Identify which cell holds the provided text, then report its (x, y) central coordinate. 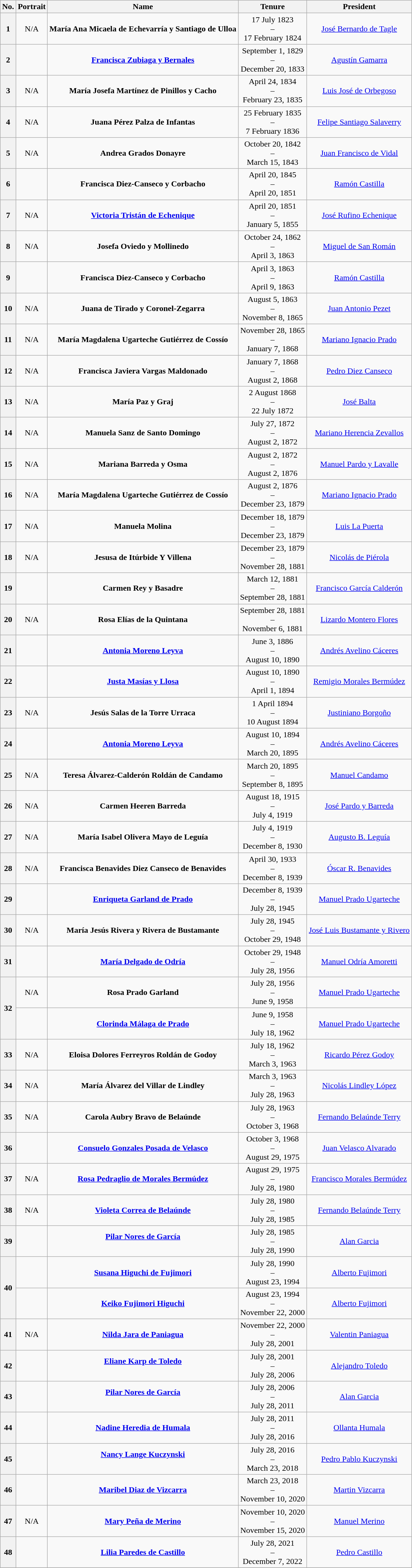
6 (8, 184)
October 24, 1862–April 3, 1863 (273, 246)
Alejandro Toledo (359, 1366)
Mariano Herencia Zevallos (359, 433)
July 28, 1963–October 3, 1968 (273, 1117)
Victoria Tristán de Echenique (143, 215)
July 28, 1980–July 28, 1985 (273, 1210)
July 28, 1990–August 23, 1994 (273, 1272)
Eliane Karp de Toledo (143, 1366)
Miguel de San Román (359, 246)
July 28, 1956–June 9, 1958 (273, 993)
8 (8, 246)
Francisca Zubiaga y Bernales (143, 60)
Maribel Diaz de Vizcarra (143, 1490)
April 20, 1845–April 20, 1851 (273, 184)
José Luis Bustamante y Rivero (359, 930)
7 (8, 215)
Juan Velasco Alvarado (359, 1148)
December 18, 1879–December 23, 1879 (273, 526)
María Álvarez del Villar de Lindley (143, 1086)
Mariana Barreda y Osma (143, 464)
Felipe Santiago Salaverry (359, 122)
July 4, 1919–December 8, 1930 (273, 837)
July 28, 2021–December 7, 2022 (273, 1552)
Justiniano Borgoño (359, 713)
32 (8, 1008)
José Pardo y Barreda (359, 806)
18 (8, 557)
25 (8, 775)
Manuel Candamo (359, 775)
44 (8, 1428)
June 3, 1886–August 10, 1890 (273, 650)
Clorinda Málaga de Prado (143, 1024)
Nancy Lange Kuczynski (143, 1459)
March 23, 2018–November 10, 2020 (273, 1490)
October 20, 1842–March 15, 1843 (273, 153)
Nicolás Lindley López (359, 1086)
July 28, 1985–July 28, 1990 (273, 1241)
41 (8, 1334)
August 10, 1890–April 1, 1894 (273, 682)
Pedro Diez Canseco (359, 371)
Nicolás de Piérola (359, 557)
Nilda Jara de Paniagua (143, 1334)
Carmen Rey y Basadre (143, 588)
Valentin Paniagua (359, 1334)
34 (8, 1086)
November 10, 2020–November 15, 2020 (273, 1521)
July 28, 2016–March 23, 2018 (273, 1459)
Susana Higuchi de Fujimori (143, 1272)
Remigio Morales Bermúdez (359, 682)
María Josefa Martínez de Pinillos y Cacho (143, 91)
Lilia Paredes de Castillo (143, 1552)
July 27, 1872–August 2, 1872 (273, 433)
No. (8, 7)
Andrea Grados Donayre (143, 153)
July 28, 2001–July 28, 2006 (273, 1366)
Josefa Oviedo y Mollinedo (143, 246)
March 12, 1881–September 28, 1881 (273, 588)
2 (8, 60)
Nadine Heredia de Humala (143, 1428)
Jesús Salas de la Torre Urraca (143, 713)
August 5, 1863–November 8, 1865 (273, 308)
September 28, 1881–November 6, 1881 (273, 619)
Óscar R. Benavides (359, 868)
María Jesús Rivera y Rivera de Bustamante (143, 930)
Pedro Castillo (359, 1552)
13 (8, 402)
20 (8, 619)
16 (8, 495)
April 3, 1863–April 9, 1863 (273, 277)
43 (8, 1397)
Rosa Elías de la Quintana (143, 619)
José Rufino Echenique (359, 215)
12 (8, 371)
42 (8, 1366)
August 2, 1876–December 23, 1879 (273, 495)
10 (8, 308)
1 (8, 29)
Manuel Odría Amoretti (359, 961)
Mary Peña de Merino (143, 1521)
26 (8, 806)
August 2, 1872–August 2, 1876 (273, 464)
María Delgado de Odría (143, 961)
Luis La Puerta (359, 526)
Pedro Pablo Kuczynski (359, 1459)
March 3, 1963–July 28, 1963 (273, 1086)
29 (8, 899)
January 7, 1868–August 2, 1868 (273, 371)
April 30, 1933–December 8, 1939 (273, 868)
Francisca Benavides Diez Canseco de Benavides (143, 868)
December 23, 1879–November 28, 1881 (273, 557)
Augusto B. Leguía (359, 837)
Portrait (32, 7)
November 22, 2000–July 28, 2001 (273, 1334)
July 28, 2011–July 28, 2016 (273, 1428)
11 (8, 339)
15 (8, 464)
Enriqueta Garland de Prado (143, 899)
47 (8, 1521)
39 (8, 1241)
46 (8, 1490)
December 8, 1939–July 28, 1945 (273, 899)
June 9, 1958–July 18, 1962 (273, 1024)
17 (8, 526)
23 (8, 713)
July 28, 2006–July 28, 2011 (273, 1397)
22 (8, 682)
Manuela Sanz de Santo Domingo (143, 433)
27 (8, 837)
19 (8, 588)
37 (8, 1179)
24 (8, 744)
Francisco Morales Bermúdez (359, 1179)
3 (8, 91)
Name (143, 7)
4 (8, 122)
Justa Masías y Llosa (143, 682)
21 (8, 650)
Manuel Pardo y Lavalle (359, 464)
August 18, 1915–July 4, 1919 (273, 806)
31 (8, 961)
25 February 1835–7 February 1836 (273, 122)
July 18, 1962–March 3, 1963 (273, 1055)
November 28, 1865–January 7, 1868 (273, 339)
José Balta (359, 402)
Jesusa de Itúrbide Y Villena (143, 557)
14 (8, 433)
Luis José de Orbegoso (359, 91)
August 23, 1994–November 22, 2000 (273, 1303)
September 1, 1829–December 20, 1833 (273, 60)
Francisca Javiera Vargas Maldonado (143, 371)
María Ana Micaela de Echevarría y Santiago de Ulloa (143, 29)
Francisco García Calderón (359, 588)
María Isabel Olivera Mayo de Leguía (143, 837)
38 (8, 1210)
Carmen Heeren Barreda (143, 806)
Juan Francisco de Vidal (359, 153)
9 (8, 277)
5 (8, 153)
José Bernardo de Tagle (359, 29)
Lizardo Montero Flores (359, 619)
36 (8, 1148)
Martin Vizcarra (359, 1490)
July 28, 1945–October 29, 1948 (273, 930)
Juana Pérez Palza de Infantas (143, 122)
Consuelo Gonzales Posada de Velasco (143, 1148)
Juana de Tirado y Coronel-Zegarra (143, 308)
María Paz y Graj (143, 402)
17 July 1823–17 February 1824 (273, 29)
Agustín Gamarra (359, 60)
October 3, 1968–August 29, 1975 (273, 1148)
45 (8, 1459)
August 10, 1894–March 20, 1895 (273, 744)
48 (8, 1552)
President (359, 7)
Manuela Molina (143, 526)
Keiko Fujimori Higuchi (143, 1303)
30 (8, 930)
Tenure (273, 7)
Rosa Prado Garland (143, 993)
35 (8, 1117)
Manuel Merino (359, 1521)
April 24, 1834–February 23, 1835 (273, 91)
2 August 1868–22 July 1872 (273, 402)
40 (8, 1288)
Teresa Álvarez-Calderón Roldán de Candamo (143, 775)
Juan Antonio Pezet (359, 308)
October 29, 1948–July 28, 1956 (273, 961)
1 April 1894–10 August 1894 (273, 713)
28 (8, 868)
Rosa Pedraglio de Morales Bermúdez (143, 1179)
Ollanta Humala (359, 1428)
Carola Aubry Bravo de Belaúnde (143, 1117)
March 20, 1895–September 8, 1895 (273, 775)
Violeta Correa de Belaúnde (143, 1210)
April 20, 1851–January 5, 1855 (273, 215)
Ricardo Pérez Godoy (359, 1055)
August 29, 1975–July 28, 1980 (273, 1179)
33 (8, 1055)
Eloisa Dolores Ferreyros Roldán de Godoy (143, 1055)
